Extract the [X, Y] coordinate from the center of the cell holding the provided text.  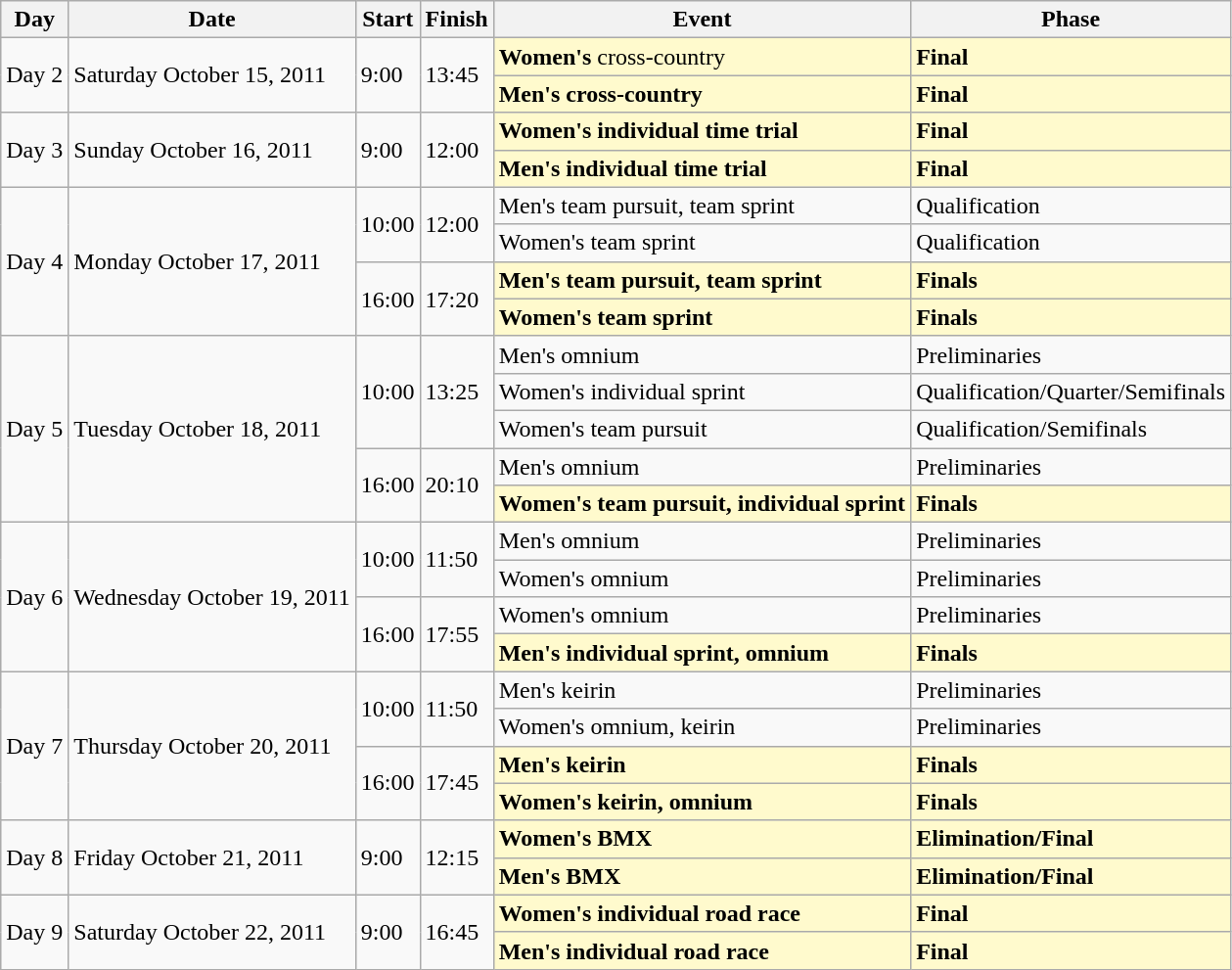
Men's individual sprint, omnium [702, 653]
17:20 [456, 299]
Thursday October 20, 2011 [212, 746]
Women's team pursuit [702, 429]
Day 2 [35, 75]
Day [35, 20]
Women's individual time trial [702, 131]
Qualification/Semifinals [1071, 429]
Monday October 17, 2011 [212, 261]
Men's individual road race [702, 950]
Women's cross-country [702, 57]
Sunday October 16, 2011 [212, 150]
17:45 [456, 783]
Tuesday October 18, 2011 [212, 429]
17:55 [456, 634]
Women's individual road race [702, 913]
Day 7 [35, 746]
Wednesday October 19, 2011 [212, 597]
Date [212, 20]
Day 3 [35, 150]
Day 9 [35, 932]
Saturday October 15, 2011 [212, 75]
Finish [456, 20]
Phase [1071, 20]
12:15 [456, 857]
Women's team pursuit, individual sprint [702, 504]
Men's individual time trial [702, 168]
20:10 [456, 485]
Friday October 21, 2011 [212, 857]
Saturday October 22, 2011 [212, 932]
Men's cross-country [702, 94]
Start [388, 20]
16:45 [456, 932]
13:25 [456, 392]
13:45 [456, 75]
Qualification/Quarter/Semifinals [1071, 392]
Day 4 [35, 261]
Day 5 [35, 429]
Women's individual sprint [702, 392]
Men's BMX [702, 876]
Day 8 [35, 857]
Women's omnium, keirin [702, 727]
Event [702, 20]
Day 6 [35, 597]
Women's keirin, omnium [702, 802]
Women's BMX [702, 839]
